Find where the given text appears and provide that cell's center as (x, y) coordinate. 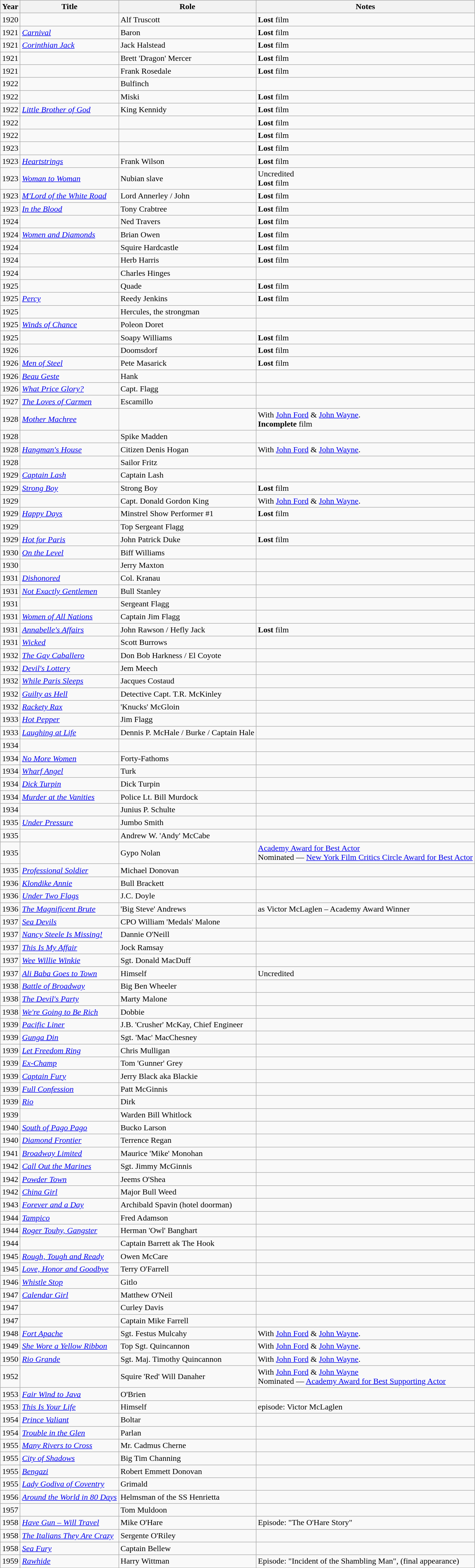
Big Ben Wheeler (187, 986)
Prince Valiant (70, 1420)
M'Lord of the White Road (70, 196)
Soapy Williams (187, 337)
Herman 'Owl' Banghart (187, 1231)
Dishonored (70, 578)
1959 (10, 1561)
Charles Hinges (187, 273)
Lord Annerley / John (187, 196)
Pete Masarick (187, 363)
CPO William 'Medals' Malone (187, 922)
Beau Geste (70, 376)
Owen McCare (187, 1256)
This Is My Affair (70, 947)
Sergente O'Riley (187, 1536)
King Kennidy (187, 110)
Murder at the Vanities (70, 797)
Turk (187, 771)
Dirk (187, 1102)
Biff Williams (187, 552)
Gitlo (187, 1282)
While Paris Sleeps (70, 681)
City of Shadows (70, 1458)
John Rawson / Hefly Jack (187, 630)
Sergeant Flagg (187, 604)
1950 (10, 1359)
Jumbo Smith (187, 823)
episode: Victor McLaglen (366, 1407)
Matthew O'Neil (187, 1295)
1952 (10, 1376)
Women and Diamonds (70, 235)
Jerry Black aka Blackie (187, 1076)
Robert Emmett Donovan (187, 1471)
Rackety Rax (70, 707)
Sgt. Jimmy McGinnis (187, 1166)
Powder Town (70, 1179)
Col. Kranau (187, 578)
Harry Wittman (187, 1561)
Sailor Fritz (187, 462)
Capt. Flagg (187, 389)
Ali Baba Goes to Town (70, 973)
Tom Muldoon (187, 1510)
Jeems O'Shea (187, 1179)
Hot Pepper (70, 720)
Under Two Flags (70, 896)
The Magnificent Brute (70, 909)
Escamillo (187, 402)
Trouble in the Glen (70, 1433)
Role (187, 7)
Sgt. Maj. Timothy Quincannon (187, 1359)
Boltar (187, 1420)
Terrence Regan (187, 1140)
Academy Award for Best ActorNominated — New York Film Critics Circle Award for Best Actor (366, 853)
South of Pago Pago (70, 1128)
Fair Wind to Java (70, 1394)
Detective Capt. T.R. McKinley (187, 694)
Dennis P. McHale / Burke / Captain Hale (187, 732)
1943 (10, 1205)
Gypo Nolan (187, 853)
Curley Davis (187, 1308)
Captain Mike Farrell (187, 1321)
Captain Bellew (187, 1548)
Have Gun – Will Travel (70, 1523)
Rough, Tough and Ready (70, 1256)
Wharf Angel (70, 771)
Mr. Cadmus Cherne (187, 1446)
Patt McGinnis (187, 1089)
The Devil's Party (70, 999)
Rawhide (70, 1561)
Scott Burrows (187, 643)
Forty-Fathoms (187, 758)
Big Tim Channing (187, 1458)
Percy (70, 299)
Mother Machree (70, 419)
Corinthian Jack (70, 45)
'Big Steve' Andrews (187, 909)
Andrew W. 'Andy' McCabe (187, 836)
Marty Malone (187, 999)
Love, Honor and Goodbye (70, 1269)
Let Freedom Ring (70, 1051)
Battle of Broadway (70, 986)
Professional Soldier (70, 870)
Sgt. Donald MacDuff (187, 960)
Jacques Costaud (187, 681)
Jock Ramsay (187, 947)
Men of Steel (70, 363)
Minstrel Show Performer #1 (187, 514)
Parlan (187, 1433)
Bucko Larson (187, 1128)
Poleon Doret (187, 324)
Gunga Din (70, 1038)
Sgt. Festus Mulcahy (187, 1333)
Jem Meech (187, 668)
as Victor McLaglen – Academy Award Winner (366, 909)
Nubian slave (187, 178)
Call Out the Marines (70, 1166)
Whistle Stop (70, 1282)
Bull Brackett (187, 883)
Tampico (70, 1218)
Women of All Nations (70, 617)
1948 (10, 1333)
Warden Bill Whitlock (187, 1115)
Rio (70, 1102)
Alf Truscott (187, 20)
Jim Flagg (187, 720)
Heartstrings (70, 161)
Mike O'Hare (187, 1523)
Hank (187, 376)
Ex-Champ (70, 1063)
Bulfinch (187, 84)
1946 (10, 1282)
Dobbie (187, 1012)
Forever and a Day (70, 1205)
Captain Fury (70, 1076)
Year (10, 7)
Terry O'Farrell (187, 1269)
Laughing at Life (70, 732)
Hot for Paris (70, 539)
Sgt. 'Mac' MacChesney (187, 1038)
Miski (187, 97)
Devil's Lottery (70, 668)
Calendar Girl (70, 1295)
Broadway Limited (70, 1153)
Baron (187, 32)
Under Pressure (70, 823)
Capt. Donald Gordon King (187, 501)
China Girl (70, 1192)
Junius P. Schulte (187, 810)
Around the World in 80 Days (70, 1497)
Fred Adamson (187, 1218)
Woman to Woman (70, 178)
O'Brien (187, 1394)
Helmsman of the SS Henrietta (187, 1497)
J.C. Doyle (187, 896)
1956 (10, 1497)
Brian Owen (187, 235)
Episode: "The O'Hare Story" (366, 1523)
Archibald Spavin (hotel doorman) (187, 1205)
Not Exactly Gentlemen (70, 591)
Carnival (70, 32)
Diamond Frontier (70, 1140)
1941 (10, 1153)
Citizen Denis Hogan (187, 450)
Hangman's House (70, 450)
This Is Your Life (70, 1407)
No More Women (70, 758)
Annabelle's Affairs (70, 630)
Herb Harris (187, 260)
Guilty as Hell (70, 694)
Uncredited Lost film (366, 178)
Squire Hardcastle (187, 247)
Reedy Jenkins (187, 299)
J.B. 'Crusher' McKay, Chief Engineer (187, 1025)
Chris Mulligan (187, 1051)
Dannie O'Neill (187, 935)
Top Sgt. Quincannon (187, 1346)
Title (70, 7)
Ned Travers (187, 222)
Maurice 'Mike' Monohan (187, 1153)
Tony Crabtree (187, 209)
On the Level (70, 552)
John Patrick Duke (187, 539)
Bengazi (70, 1471)
Quade (187, 286)
Doomsdorf (187, 350)
Klondike Annie (70, 883)
Roger Touhy, Gangster (70, 1231)
The Italians They Are Crazy (70, 1536)
Major Bull Weed (187, 1192)
Frank Wilson (187, 161)
Spike Madden (187, 437)
Lady Godiva of Coventry (70, 1484)
Michael Donovan (187, 870)
'Knucks' McGloin (187, 707)
Jerry Maxton (187, 565)
Full Confession (70, 1089)
Tom 'Gunner' Grey (187, 1063)
1957 (10, 1510)
Episode: "Incident of the Shambling Man", (final appearance) (366, 1561)
Notes (366, 7)
Uncredited (366, 973)
Nancy Steele Is Missing! (70, 935)
1949 (10, 1346)
Grimald (187, 1484)
Wicked (70, 643)
Captain Barrett ak The Hook (187, 1244)
What Price Glory? (70, 389)
Bull Stanley (187, 591)
Sea Fury (70, 1548)
Police Lt. Bill Murdock (187, 797)
Frank Rosedale (187, 71)
Sea Devils (70, 922)
Hercules, the strongman (187, 312)
Top Sergeant Flagg (187, 527)
Winds of Chance (70, 324)
With John Ford & John Wayne. Incomplete film (366, 419)
Don Bob Harkness / El Coyote (187, 655)
Wee Willie Winkie (70, 960)
Captain Jim Flagg (187, 617)
Happy Days (70, 514)
Squire 'Red' Will Danaher (187, 1376)
She Wore a Yellow Ribbon (70, 1346)
In the Blood (70, 209)
Little Brother of God (70, 110)
Rio Grande (70, 1359)
With John Ford & John WayneNominated — Academy Award for Best Supporting Actor (366, 1376)
1927 (10, 402)
The Gay Caballero (70, 655)
We're Going to Be Rich (70, 1012)
Jack Halstead (187, 45)
Pacific Liner (70, 1025)
Many Rivers to Cross (70, 1446)
Fort Apache (70, 1333)
The Loves of Carmen (70, 402)
Brett 'Dragon' Mercer (187, 58)
1920 (10, 20)
